Scan for the cell matching the given text and deliver its [x, y] coordinate at center. 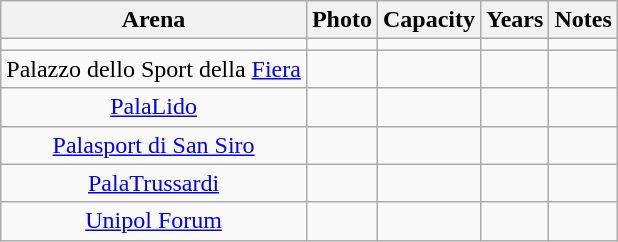
Notes [583, 20]
Arena [154, 20]
Years [515, 20]
Unipol Forum [154, 221]
Photo [342, 20]
Capacity [428, 20]
Palasport di San Siro [154, 145]
PalaTrussardi [154, 183]
Palazzo dello Sport della Fiera [154, 69]
PalaLido [154, 107]
